Return the (x, y) coordinate for the center point of the cell that contains the specified text.  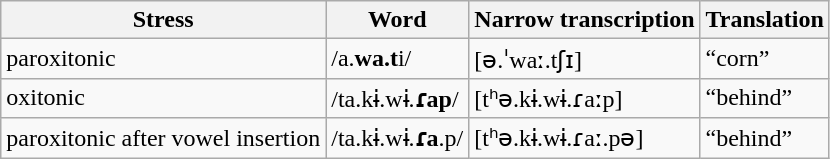
[tʰə.kɨ.wɨ.ɾaː.pə] (584, 138)
Translation (764, 20)
paroxitonic after vowel insertion (164, 138)
/ta.kɨ.wɨ.ɾap/ (398, 98)
[tʰə.kɨ.wɨ.ɾaːp] (584, 98)
paroxitonic (164, 59)
“corn” (764, 59)
/a.wa.ti/ (398, 59)
/ta.kɨ.wɨ.ɾa.p/ (398, 138)
Stress (164, 20)
[ə.ˈwaː.tʃɪ] (584, 59)
Narrow transcription (584, 20)
oxitonic (164, 98)
Word (398, 20)
